Determine the (X, Y) coordinate at the center of the cell enclosing the given text.  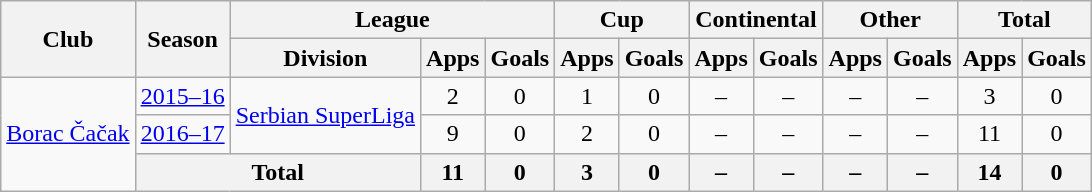
9 (453, 134)
Club (68, 39)
1 (587, 96)
2015–16 (182, 96)
Continental (756, 20)
2016–17 (182, 134)
League (392, 20)
Serbian SuperLiga (325, 115)
14 (989, 172)
Season (182, 39)
Borac Čačak (68, 134)
Other (890, 20)
Division (325, 58)
Cup (622, 20)
